For the text-containing cell, return its midpoint in [x, y] coordinate format. 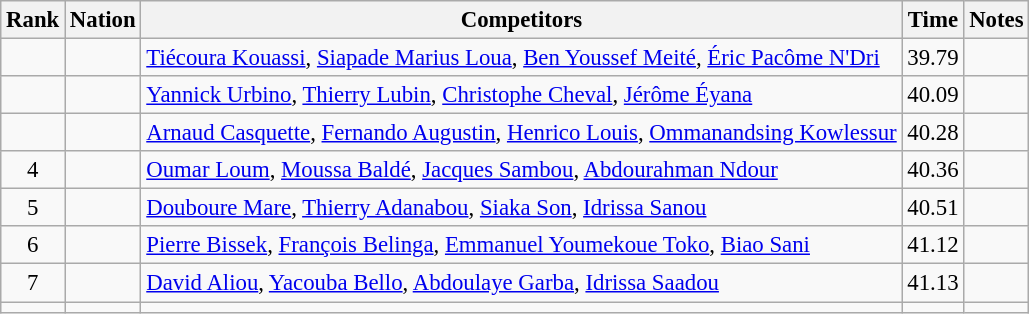
Douboure Mare, Thierry Adanabou, Siaka Son, Idrissa Sanou [522, 208]
7 [33, 283]
40.36 [933, 170]
Time [933, 20]
Pierre Bissek, François Belinga, Emmanuel Youmekoue Toko, Biao Sani [522, 245]
40.28 [933, 133]
Arnaud Casquette, Fernando Augustin, Henrico Louis, Ommanandsing Kowlessur [522, 133]
David Aliou, Yacouba Bello, Abdoulaye Garba, Idrissa Saadou [522, 283]
40.51 [933, 208]
Oumar Loum, Moussa Baldé, Jacques Sambou, Abdourahman Ndour [522, 170]
Tiécoura Kouassi, Siapade Marius Loua, Ben Youssef Meité, Éric Pacôme N'Dri [522, 58]
Nation [103, 20]
40.09 [933, 95]
39.79 [933, 58]
5 [33, 208]
Rank [33, 20]
Competitors [522, 20]
Yannick Urbino, Thierry Lubin, Christophe Cheval, Jérôme Éyana [522, 95]
41.12 [933, 245]
6 [33, 245]
Notes [996, 20]
4 [33, 170]
41.13 [933, 283]
